Detect which cell encompasses the target text, then output its [x, y] center coordinate. 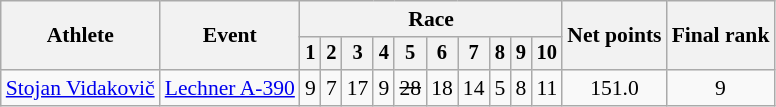
18 [442, 88]
Stojan Vidakovič [80, 88]
10 [546, 54]
Athlete [80, 36]
3 [358, 54]
1 [310, 54]
Lechner A-390 [230, 88]
2 [332, 54]
14 [474, 88]
28 [410, 88]
4 [384, 54]
6 [442, 54]
11 [546, 88]
151.0 [614, 88]
Race [431, 19]
Event [230, 36]
17 [358, 88]
Final rank [721, 36]
Net points [614, 36]
